For the text-containing cell, return its midpoint in [X, Y] coordinate format. 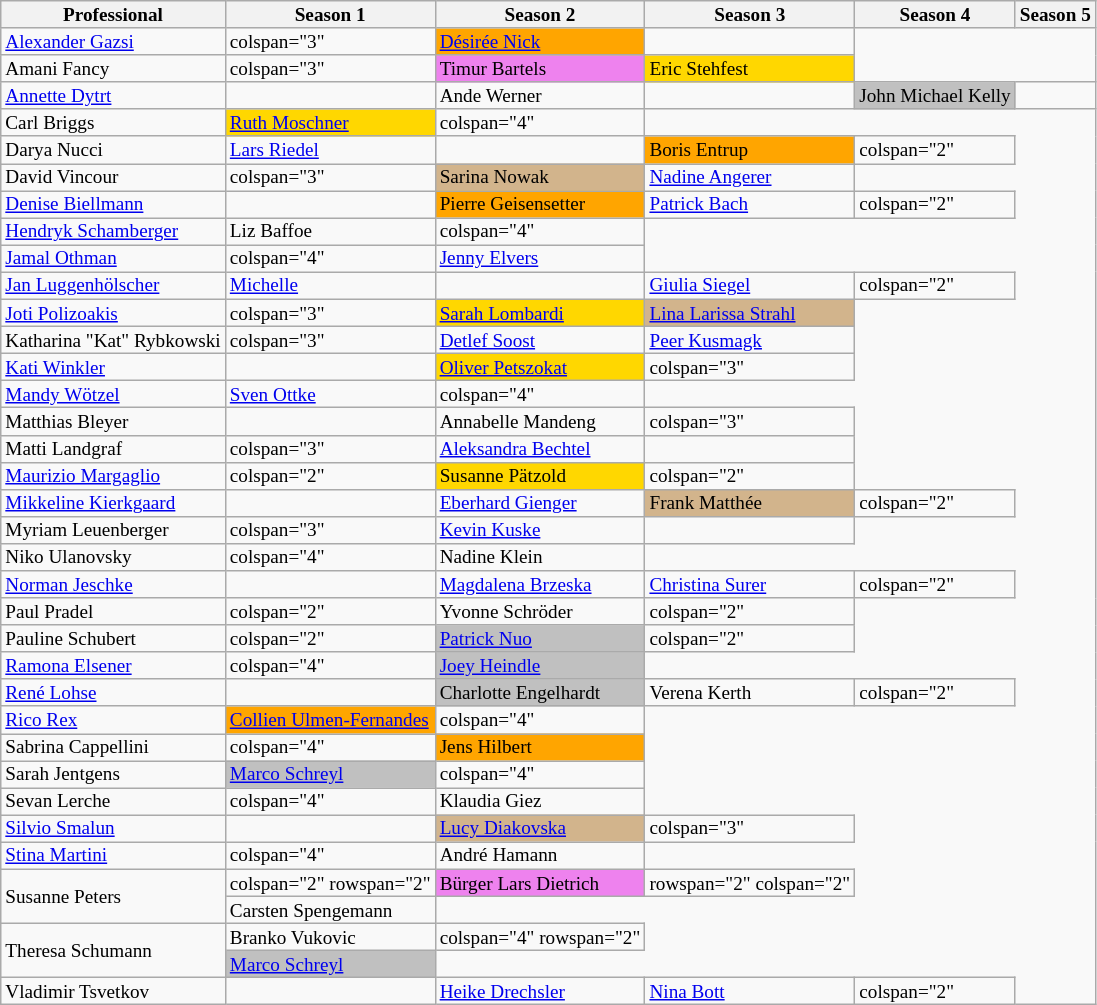
Christina Surer [750, 584]
Sven Ottke [330, 394]
Susanne Pätzold [540, 476]
Hendryk Schamberger [114, 232]
Mikkeline Kierkgaard [114, 502]
Season 2 [540, 14]
Ramona Elsener [114, 666]
Denise Biellmann [114, 204]
Peer Kusmagk [750, 340]
Bürger Lars Dietrich [540, 882]
Joey Heindle [540, 666]
Carl Briggs [114, 122]
Lina Larissa Strahl [750, 312]
Nadine Klein [540, 556]
Sarina Nowak [540, 176]
Darya Nucci [114, 150]
Jamal Othman [114, 258]
Professional [114, 14]
Mandy Wötzel [114, 394]
Branko Vukovic [330, 936]
Annette Dytrt [114, 96]
Sevan Lerche [114, 802]
Michelle [330, 286]
André Hamann [540, 856]
Stina Martini [114, 856]
Ande Werner [540, 96]
Norman Jeschke [114, 584]
Myriam Leuenberger [114, 530]
Matti Landgraf [114, 448]
Paul Pradel [114, 612]
Alexander Gazsi [114, 42]
Kati Winkler [114, 366]
Detlef Soost [540, 340]
Sarah Lombardi [540, 312]
Amani Fancy [114, 68]
Charlotte Engelhardt [540, 692]
Heike Drechsler [540, 992]
David Vincour [114, 176]
Season 3 [750, 14]
Nina Bott [750, 992]
Frank Matthée [750, 502]
Season 5 [1055, 14]
Magdalena Brzeska [540, 584]
Jens Hilbert [540, 746]
Lucy Diakovska [540, 828]
Ruth Moschner [330, 122]
Kevin Kuske [540, 530]
colspan="2" rowspan="2" [330, 882]
Eric Stehfest [750, 68]
Katharina "Kat" Rybkowski [114, 340]
Timur Bartels [540, 68]
Lars Riedel [330, 150]
Désirée Nick [540, 42]
Matthias Bleyer [114, 422]
Boris Entrup [750, 150]
Oliver Petszokat [540, 366]
Pierre Geisensetter [540, 204]
Nadine Angerer [750, 176]
Jenny Elvers [540, 258]
Liz Baffoe [330, 232]
colspan="4" rowspan="2" [540, 936]
Patrick Bach [750, 204]
Rico Rex [114, 720]
Niko Ulanovsky [114, 556]
Susanne Peters [114, 896]
Jan Luggenhölscher [114, 286]
Sarah Jentgens [114, 774]
rowspan="2" colspan="2" [750, 882]
Theresa Schumann [114, 950]
Pauline Schubert [114, 638]
Collien Ulmen-Fernandes [330, 720]
Patrick Nuo [540, 638]
Verena Kerth [750, 692]
Silvio Smalun [114, 828]
René Lohse [114, 692]
Aleksandra Bechtel [540, 448]
Season 4 [936, 14]
Vladimir Tsvetkov [114, 992]
Yvonne Schröder [540, 612]
Carsten Spengemann [330, 910]
Joti Polizoakis [114, 312]
John Michael Kelly [936, 96]
Klaudia Giez [540, 802]
Season 1 [330, 14]
Eberhard Gienger [540, 502]
Giulia Siegel [750, 286]
Maurizio Margaglio [114, 476]
Annabelle Mandeng [540, 422]
Sabrina Cappellini [114, 746]
